Determine the [X, Y] coordinate at the center of the cell enclosing the given text.  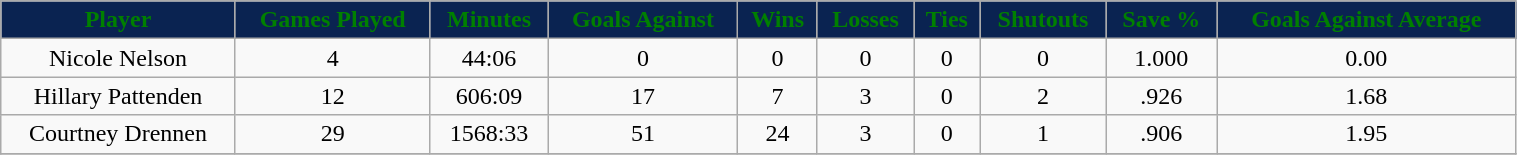
1 [1043, 134]
Goals Against Average [1366, 20]
0.00 [1366, 58]
Ties [947, 20]
12 [332, 96]
1.000 [1161, 58]
7 [778, 96]
Save % [1161, 20]
Nicole Nelson [118, 58]
1.95 [1366, 134]
Losses [865, 20]
Minutes [489, 20]
24 [778, 134]
4 [332, 58]
606:09 [489, 96]
.906 [1161, 134]
.926 [1161, 96]
Wins [778, 20]
17 [643, 96]
Games Played [332, 20]
Player [118, 20]
1568:33 [489, 134]
Courtney Drennen [118, 134]
1.68 [1366, 96]
29 [332, 134]
Goals Against [643, 20]
2 [1043, 96]
Hillary Pattenden [118, 96]
Shutouts [1043, 20]
44:06 [489, 58]
51 [643, 134]
